Locate the cell with the specified text and output its (x, y) center coordinate. 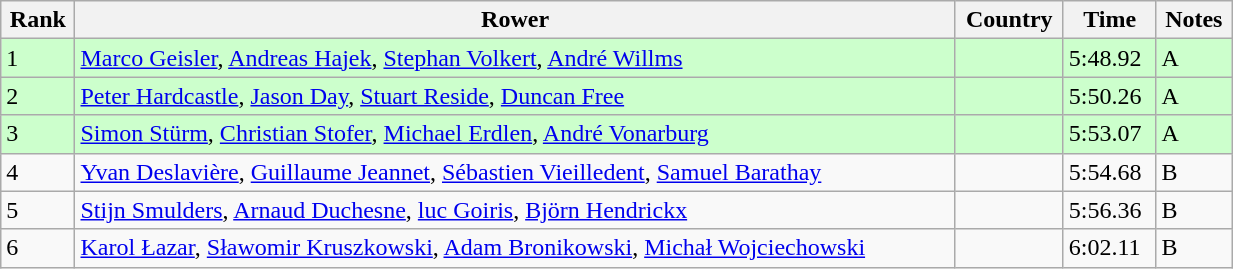
2 (38, 96)
1 (38, 58)
Peter Hardcastle, Jason Day, Stuart Reside, Duncan Free (515, 96)
Simon Stürm, Christian Stofer, Michael Erdlen, André Vonarburg (515, 134)
5 (38, 210)
5:54.68 (1110, 172)
Rower (515, 20)
5:48.92 (1110, 58)
4 (38, 172)
5:56.36 (1110, 210)
5:50.26 (1110, 96)
Country (1009, 20)
Yvan Deslavière, Guillaume Jeannet, Sébastien Vieilledent, Samuel Barathay (515, 172)
Notes (1194, 20)
Rank (38, 20)
5:53.07 (1110, 134)
Stijn Smulders, Arnaud Duchesne, luc Goiris, Björn Hendrickx (515, 210)
6:02.11 (1110, 248)
Marco Geisler, Andreas Hajek, Stephan Volkert, André Willms (515, 58)
6 (38, 248)
3 (38, 134)
Karol Łazar, Sławomir Kruszkowski, Adam Bronikowski, Michał Wojciechowski (515, 248)
Time (1110, 20)
